Capture the cell that displays the provided text and extract its [x, y] central coordinate. 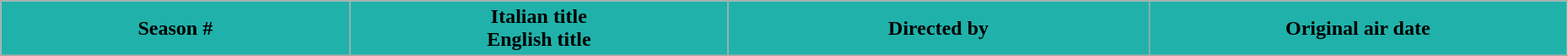
Directed by [938, 29]
Season # [175, 29]
Original air date [1358, 29]
Italian titleEnglish title [539, 29]
